For the text-containing cell, return its midpoint in [X, Y] coordinate format. 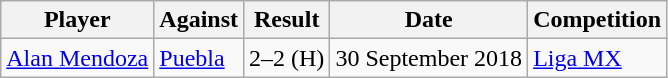
Player [78, 20]
Result [287, 20]
2–2 (H) [287, 58]
Competition [598, 20]
Against [199, 20]
30 September 2018 [429, 58]
Alan Mendoza [78, 58]
Puebla [199, 58]
Liga MX [598, 58]
Date [429, 20]
